Pinpoint the cell where the given text exists, returning its (x, y) midpoint coordinate. 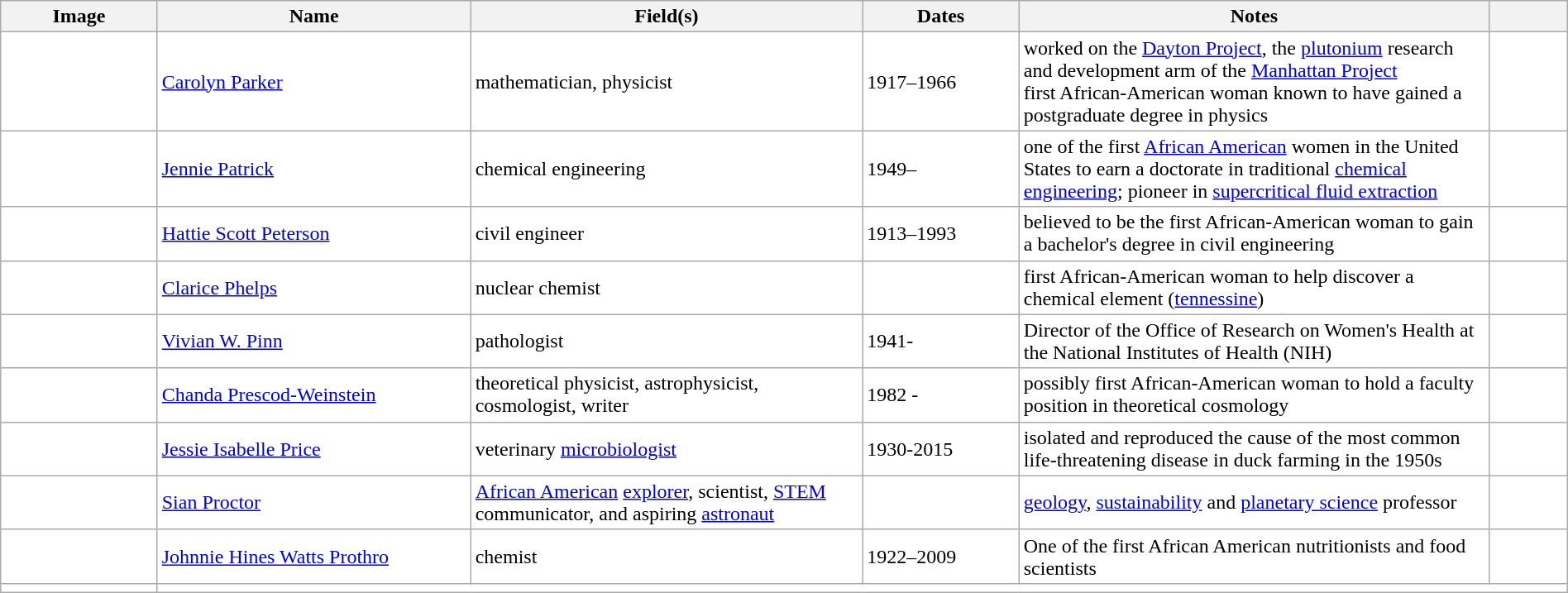
Carolyn Parker (314, 81)
One of the first African American nutritionists and food scientists (1254, 556)
Jessie Isabelle Price (314, 448)
believed to be the first African-American woman to gain a bachelor's degree in civil engineering (1254, 233)
Director of the Office of Research on Women's Health at the National Institutes of Health (NIH) (1254, 341)
African American explorer, scientist, STEM communicator, and aspiring astronaut (667, 503)
nuclear chemist (667, 288)
geology, sustainability and planetary science professor (1254, 503)
veterinary microbiologist (667, 448)
Vivian W. Pinn (314, 341)
chemical engineering (667, 169)
Sian Proctor (314, 503)
pathologist (667, 341)
1930-2015 (941, 448)
mathematician, physicist (667, 81)
Hattie Scott Peterson (314, 233)
civil engineer (667, 233)
Field(s) (667, 17)
isolated and reproduced the cause of the most common life-threatening disease in duck farming in the 1950s (1254, 448)
Clarice Phelps (314, 288)
Chanda Prescod-Weinstein (314, 395)
Jennie Patrick (314, 169)
theoretical physicist, astrophysicist, cosmologist, writer (667, 395)
Johnnie Hines Watts Prothro (314, 556)
first African-American woman to help discover a chemical element (tennessine) (1254, 288)
chemist (667, 556)
1941- (941, 341)
1982 - (941, 395)
Dates (941, 17)
1917–1966 (941, 81)
1913–1993 (941, 233)
possibly first African-American woman to hold a faculty position in theoretical cosmology (1254, 395)
Notes (1254, 17)
1922–2009 (941, 556)
Name (314, 17)
Image (79, 17)
1949– (941, 169)
